Determine the (X, Y) coordinate at the center of the cell enclosing the given text.  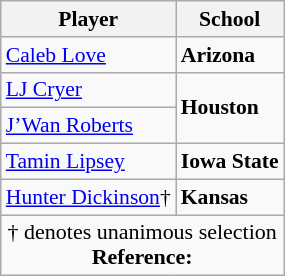
J’Wan Roberts (88, 126)
Caleb Love (88, 55)
Arizona (230, 55)
Houston (230, 108)
† denotes unanimous selectionReference: (142, 246)
LJ Cryer (88, 90)
Hunter Dickinson† (88, 197)
Player (88, 19)
Tamin Lipsey (88, 162)
Kansas (230, 197)
School (230, 19)
Iowa State (230, 162)
